Identify which cell holds the provided text, then report its [x, y] central coordinate. 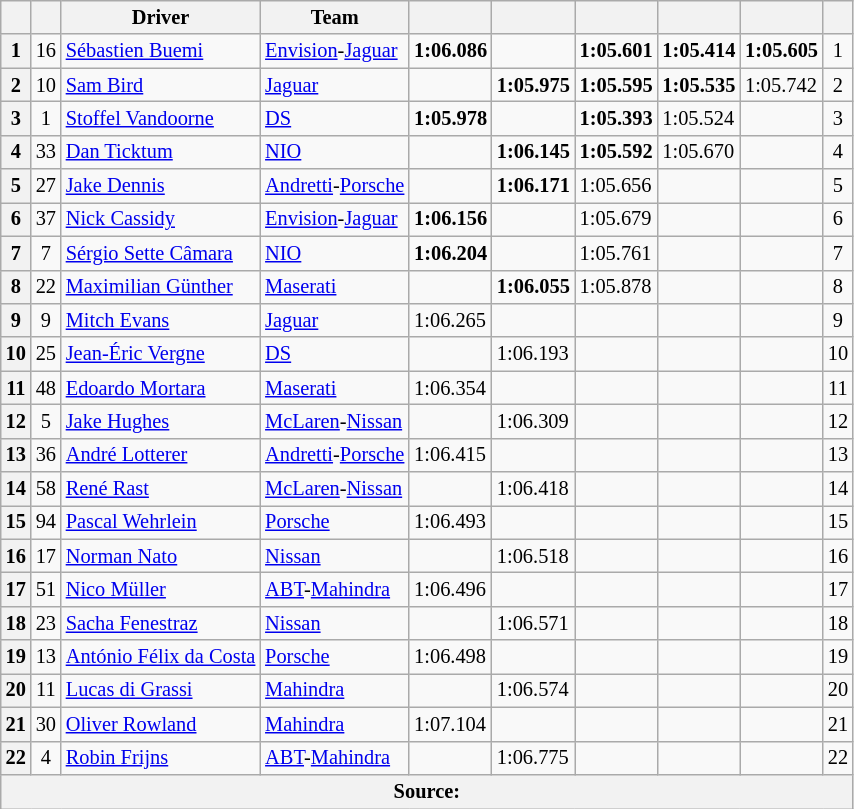
Jake Dennis [160, 186]
Sébastien Buemi [160, 51]
1:06.156 [450, 219]
1:05.524 [698, 118]
1:06.775 [534, 758]
1:06.518 [534, 556]
1:05.978 [450, 118]
1:06.055 [534, 287]
Lucas di Grassi [160, 690]
Team [334, 17]
1:05.535 [698, 85]
1:06.309 [534, 421]
1:05.670 [698, 152]
94 [46, 522]
Driver [160, 17]
1:05.656 [616, 186]
Source: [427, 791]
1:05.878 [616, 287]
1:05.601 [616, 51]
1:05.592 [616, 152]
1:05.975 [534, 85]
Stoffel Vandoorne [160, 118]
25 [46, 354]
1:06.354 [450, 388]
Maximilian Günther [160, 287]
1:06.498 [450, 657]
1:07.104 [450, 724]
Norman Nato [160, 556]
1:06.171 [534, 186]
Sacha Fenestraz [160, 623]
30 [46, 724]
1:05.679 [616, 219]
Edoardo Mortara [160, 388]
1:06.086 [450, 51]
48 [46, 388]
André Lotterer [160, 455]
António Félix da Costa [160, 657]
Nick Cassidy [160, 219]
1:06.574 [534, 690]
1:06.496 [450, 589]
Jake Hughes [160, 421]
1:05.393 [616, 118]
Sérgio Sette Câmara [160, 253]
58 [46, 489]
36 [46, 455]
33 [46, 152]
1:06.204 [450, 253]
Robin Frijns [160, 758]
1:06.415 [450, 455]
1:05.414 [698, 51]
51 [46, 589]
1:06.493 [450, 522]
1:06.571 [534, 623]
Oliver Rowland [160, 724]
Mitch Evans [160, 320]
1:05.742 [782, 85]
1:05.761 [616, 253]
Sam Bird [160, 85]
Pascal Wehrlein [160, 522]
Nico Müller [160, 589]
27 [46, 186]
Jean-Éric Vergne [160, 354]
1:06.145 [534, 152]
1:05.605 [782, 51]
1:05.595 [616, 85]
37 [46, 219]
1:06.418 [534, 489]
René Rast [160, 489]
23 [46, 623]
1:06.193 [534, 354]
1:06.265 [450, 320]
Dan Ticktum [160, 152]
